Find where the given text appears and provide that cell's center as (X, Y) coordinate. 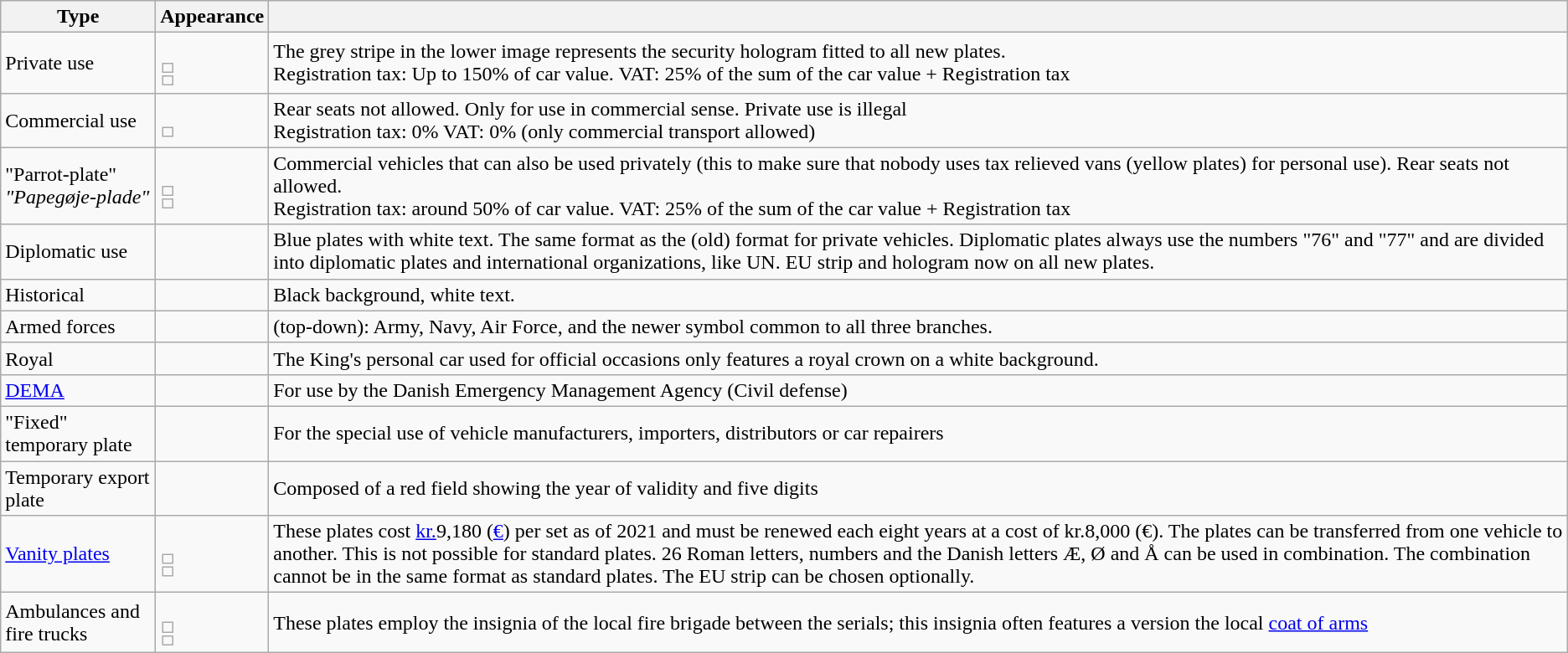
Composed of a red field showing the year of validity and five digits (918, 487)
"Parrot-plate""Papegøje-plade" (79, 186)
Appearance (213, 17)
Rear seats not allowed. Only for use in commercial sense. Private use is illegalRegistration tax: 0% VAT: 0% (only commercial transport allowed) (918, 121)
For the special use of vehicle manufacturers, importers, distributors or car repairers (918, 434)
"Fixed" temporary plate (79, 434)
DEMA (79, 390)
These plates employ the insignia of the local fire brigade between the serials; this insignia often features a version the local coat of arms (918, 623)
(top-down): Army, Navy, Air Force, and the newer symbol common to all three branches. (918, 326)
Commercial use (79, 121)
Historical (79, 295)
Black background, white text. (918, 295)
Ambulances and fire trucks (79, 623)
Vanity plates (79, 554)
For use by the Danish Emergency Management Agency (Civil defense) (918, 390)
Royal (79, 358)
Type (79, 17)
Temporary export plate (79, 487)
Armed forces (79, 326)
The King's personal car used for official occasions only features a royal crown on a white background. (918, 358)
Private use (79, 63)
Diplomatic use (79, 251)
